For the text-containing cell, return its midpoint in (X, Y) coordinate format. 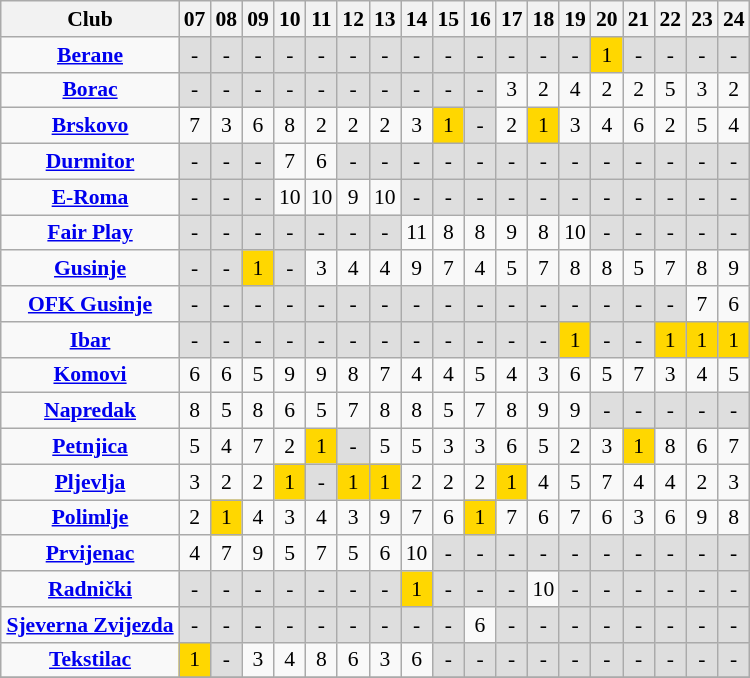
20 (607, 19)
Radnički (90, 589)
19 (575, 19)
18 (544, 19)
23 (702, 19)
Borac (90, 90)
Petnjica (90, 447)
Berane (90, 55)
Pljevlja (90, 482)
15 (448, 19)
Brskovo (90, 126)
Sjeverna Zvijezda (90, 625)
E-Roma (90, 197)
24 (734, 19)
13 (385, 19)
14 (417, 19)
OFK Gusinje (90, 304)
Fair Play (90, 233)
17 (512, 19)
Napredak (90, 411)
Prvijenac (90, 554)
Gusinje (90, 269)
07 (195, 19)
Polimlje (90, 518)
Club (90, 19)
22 (670, 19)
Ibar (90, 340)
Tekstilac (90, 660)
Komovi (90, 375)
12 (353, 19)
Durmitor (90, 162)
21 (639, 19)
08 (226, 19)
16 (480, 19)
09 (258, 19)
